Provide the (X, Y) coordinate of the cell's center where the given text is located.  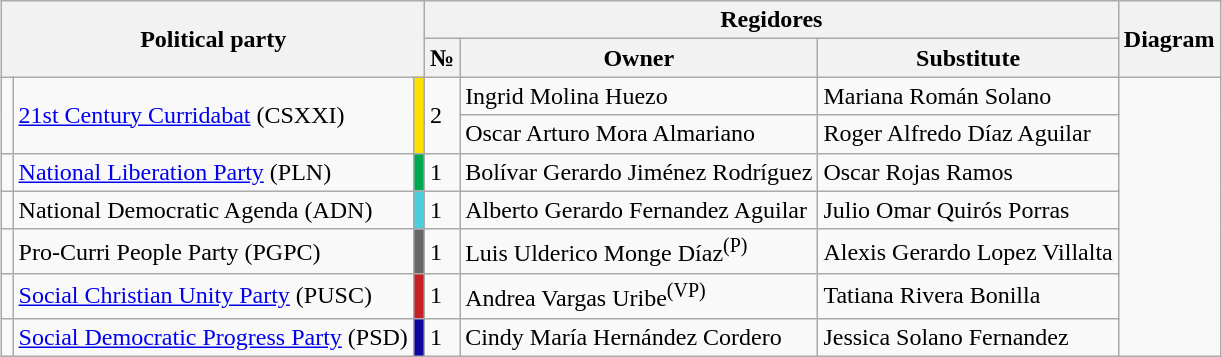
Oscar Arturo Mora Almariano (639, 134)
Diagram (1169, 39)
Social Democratic Progress Party (PSD) (213, 337)
Ingrid Molina Huezo (639, 96)
Alberto Gerardo Fernandez Aguilar (639, 210)
Alexis Gerardo Lopez Villalta (968, 252)
Owner (639, 58)
Bolívar Gerardo Jiménez Rodríguez (639, 172)
Andrea Vargas Uribe(VP) (639, 296)
Cindy María Hernández Cordero (639, 337)
National Democratic Agenda (ADN) (213, 210)
Julio Omar Quirós Porras (968, 210)
№ (442, 58)
Tatiana Rivera Bonilla (968, 296)
2 (442, 115)
Substitute (968, 58)
National Liberation Party (PLN) (213, 172)
21st Century Curridabat (CSXXI) (213, 115)
Oscar Rojas Ramos (968, 172)
Luis Ulderico Monge Díaz(P) (639, 252)
Mariana Román Solano (968, 96)
Jessica Solano Fernandez (968, 337)
Roger Alfredo Díaz Aguilar (968, 134)
Social Christian Unity Party (PUSC) (213, 296)
Pro-Curri People Party (PGPC) (213, 252)
Political party (213, 39)
Regidores (771, 20)
